Capture the cell that displays the provided text and extract its (X, Y) central coordinate. 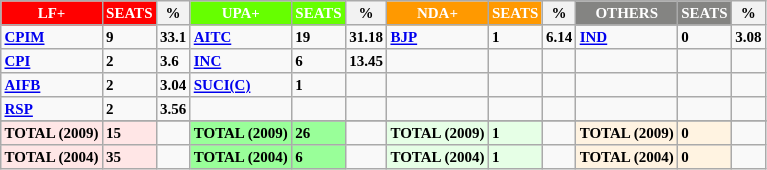
IND (627, 37)
35 (129, 157)
26 (319, 133)
BJP (438, 37)
6.14 (559, 37)
OTHERS (627, 13)
NDA+ (438, 13)
31.18 (366, 37)
15 (129, 133)
UPA+ (241, 13)
RSP (52, 109)
33.1 (173, 37)
9 (129, 37)
CPIM (52, 37)
3.08 (748, 37)
LF+ (52, 13)
SUCI(C) (241, 85)
3.6 (173, 61)
3.04 (173, 85)
19 (319, 37)
3.56 (173, 109)
13.45 (366, 61)
AITC (241, 37)
CPI (52, 61)
AIFB (52, 85)
INC (241, 61)
